Search for the cell housing the specified text and yield its (X, Y) center coordinate. 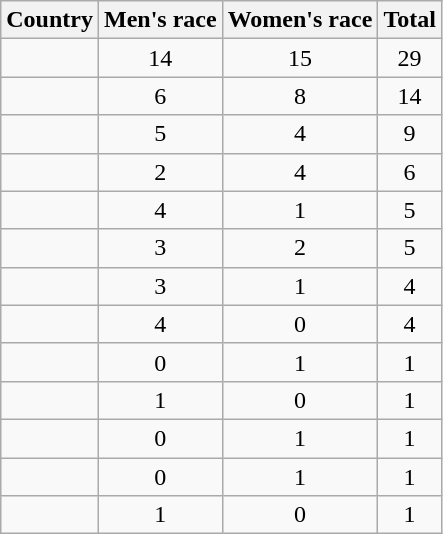
Country (50, 20)
Men's race (160, 20)
Total (410, 20)
Women's race (300, 20)
9 (410, 134)
15 (300, 58)
8 (300, 96)
29 (410, 58)
